Detect which cell encompasses the target text, then output its [x, y] center coordinate. 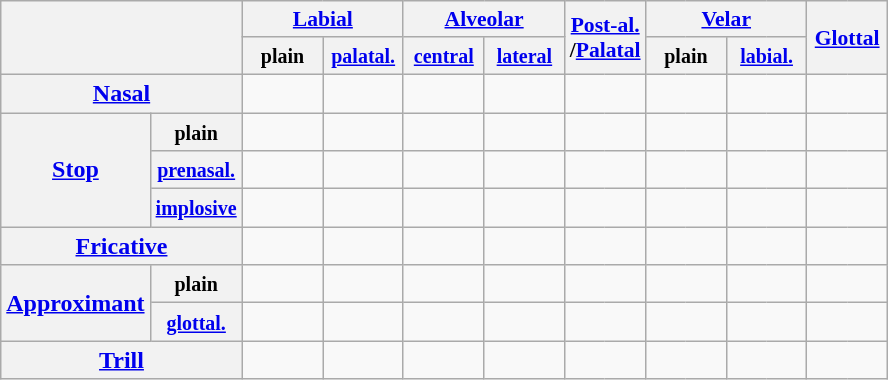
labial. [766, 55]
implosive [196, 208]
Velar [726, 19]
central [444, 55]
glottal. [196, 322]
Stop [76, 169]
Post-al./Palatal [606, 38]
palatal. [364, 55]
Alveolar [484, 19]
Trill [122, 360]
Glottal [848, 38]
prenasal. [196, 170]
Nasal [122, 93]
Fricative [122, 246]
lateral [524, 55]
Approximant [76, 303]
Labial [322, 19]
